Return the (X, Y) coordinate for the center point of the cell that contains the specified text.  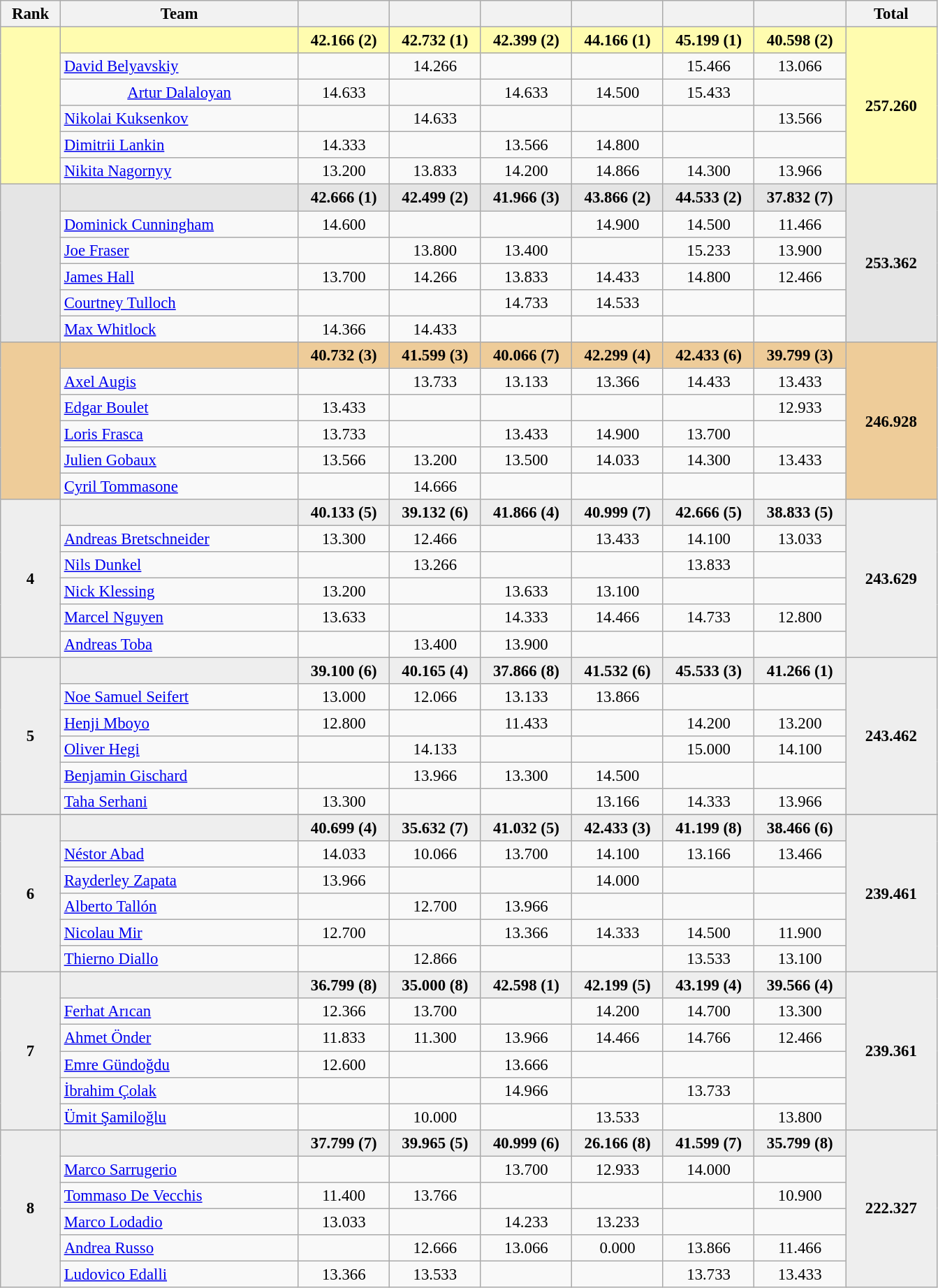
Loris Frasca (179, 434)
Rank (31, 14)
40.165 (4) (436, 671)
Rayderley Zapata (179, 881)
45.533 (3) (708, 671)
Emre Gündoğdu (179, 1064)
26.166 (8) (617, 1143)
James Hall (179, 277)
15.233 (708, 250)
14.533 (617, 302)
13.500 (527, 460)
13.466 (800, 854)
10.066 (436, 854)
239.461 (891, 893)
Thierno Diallo (179, 959)
39.965 (5) (436, 1143)
42.598 (1) (527, 986)
Courtney Tulloch (179, 302)
14.966 (527, 1090)
11.433 (527, 723)
Ludovico Edalli (179, 1274)
45.199 (1) (708, 41)
41.866 (4) (527, 513)
11.400 (344, 1196)
David Belyavskiy (179, 66)
42.199 (5) (617, 986)
253.362 (891, 263)
İbrahim Çolak (179, 1090)
37.799 (7) (344, 1143)
41.199 (8) (708, 828)
42.433 (3) (617, 828)
42.433 (6) (708, 356)
36.799 (8) (344, 986)
Ümit Şamiloğlu (179, 1117)
246.928 (891, 421)
15.433 (708, 93)
Benjamin Gischard (179, 775)
41.599 (3) (436, 356)
Marco Sarrugerio (179, 1169)
243.629 (891, 578)
15.000 (708, 749)
Ferhat Arıcan (179, 1012)
41.532 (6) (617, 671)
222.327 (891, 1208)
Néstor Abad (179, 854)
10.000 (436, 1117)
12.600 (344, 1064)
Henji Mboyo (179, 723)
35.000 (8) (436, 986)
38.833 (5) (800, 513)
39.566 (4) (800, 986)
37.832 (7) (800, 198)
Joe Fraser (179, 250)
7 (31, 1051)
35.799 (8) (800, 1143)
13.233 (617, 1222)
11.300 (436, 1038)
13.766 (436, 1196)
14.666 (436, 487)
14.866 (617, 171)
14.366 (344, 329)
Cyril Tommasone (179, 487)
37.866 (8) (527, 671)
Nikolai Kuksenkov (179, 119)
14.133 (436, 749)
14.700 (708, 1012)
40.732 (3) (344, 356)
44.166 (1) (617, 41)
11.900 (800, 933)
14.766 (708, 1038)
Marco Lodadio (179, 1222)
11.833 (344, 1038)
8 (31, 1208)
39.799 (3) (800, 356)
12.066 (436, 696)
35.632 (7) (436, 828)
257.260 (891, 106)
Nicolau Mir (179, 933)
12.866 (436, 959)
44.533 (2) (708, 198)
Noe Samuel Seifert (179, 696)
12.666 (436, 1248)
Tommaso De Vecchis (179, 1196)
39.132 (6) (436, 513)
Nikita Nagornyy (179, 171)
Team (179, 14)
243.462 (891, 736)
12.366 (344, 1012)
41.266 (1) (800, 671)
42.399 (2) (527, 41)
Andreas Toba (179, 644)
42.299 (4) (617, 356)
Axel Augis (179, 381)
13.266 (436, 565)
15.466 (708, 66)
Edgar Boulet (179, 408)
39.100 (6) (344, 671)
42.666 (1) (344, 198)
42.732 (1) (436, 41)
Andrea Russo (179, 1248)
Max Whitlock (179, 329)
Alberto Tallón (179, 907)
41.032 (5) (527, 828)
Julien Gobaux (179, 460)
10.900 (800, 1196)
13.666 (527, 1064)
Oliver Hegi (179, 749)
5 (31, 736)
Taha Serhani (179, 802)
14.233 (527, 1222)
41.966 (3) (527, 198)
43.866 (2) (617, 198)
40.999 (6) (527, 1143)
40.066 (7) (527, 356)
13.000 (344, 696)
43.199 (4) (708, 986)
0.000 (617, 1248)
Andreas Bretschneider (179, 539)
Ahmet Önder (179, 1038)
42.666 (5) (708, 513)
4 (31, 578)
42.166 (2) (344, 41)
Dimitrii Lankin (179, 145)
Marcel Nguyen (179, 618)
40.133 (5) (344, 513)
14.600 (344, 224)
41.599 (7) (708, 1143)
6 (31, 893)
42.499 (2) (436, 198)
Total (891, 14)
Artur Dalaloyan (179, 93)
Nils Dunkel (179, 565)
38.466 (6) (800, 828)
Nick Klessing (179, 592)
40.999 (7) (617, 513)
40.699 (4) (344, 828)
Dominick Cunningham (179, 224)
239.361 (891, 1051)
40.598 (2) (800, 41)
